Capture the cell that displays the provided text and extract its [X, Y] central coordinate. 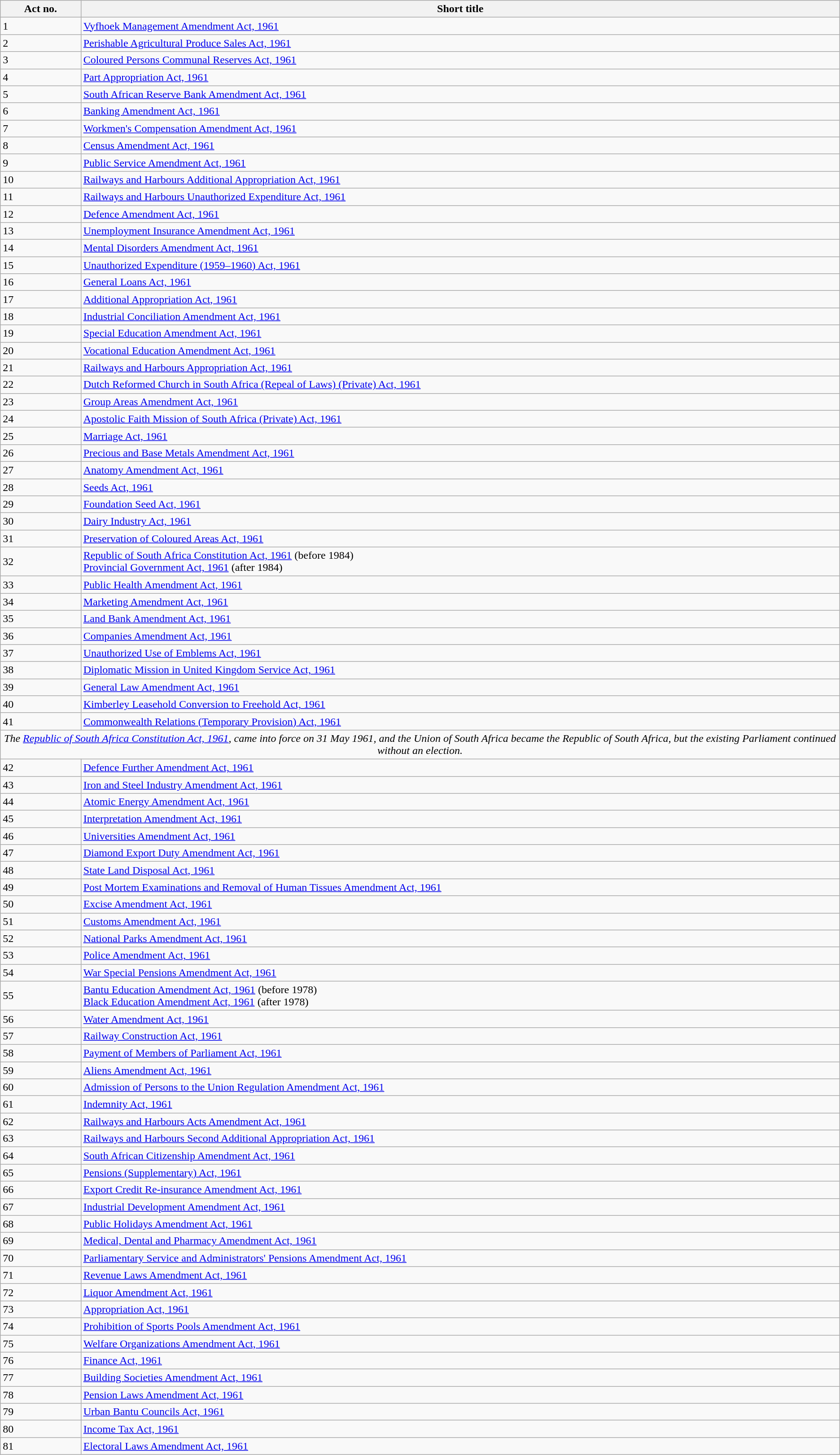
Marketing Amendment Act, 1961 [460, 602]
72 [40, 1292]
Republic of South Africa Constitution Act, 1961 (before 1984) Provincial Government Act, 1961 (after 1984) [460, 562]
Preservation of Coloured Areas Act, 1961 [460, 539]
74 [40, 1326]
80 [40, 1429]
Railways and Harbours Appropriation Act, 1961 [460, 368]
Building Societies Amendment Act, 1961 [460, 1378]
26 [40, 453]
22 [40, 385]
68 [40, 1224]
13 [40, 231]
14 [40, 248]
South African Citizenship Amendment Act, 1961 [460, 1156]
71 [40, 1275]
Prohibition of Sports Pools Amendment Act, 1961 [460, 1326]
Industrial Conciliation Amendment Act, 1961 [460, 316]
81 [40, 1446]
Workmen's Compensation Amendment Act, 1961 [460, 128]
11 [40, 197]
Land Bank Amendment Act, 1961 [460, 619]
Interpretation Amendment Act, 1961 [460, 819]
45 [40, 819]
Iron and Steel Industry Amendment Act, 1961 [460, 785]
Unauthorized Use of Emblems Act, 1961 [460, 653]
Payment of Members of Parliament Act, 1961 [460, 1053]
8 [40, 145]
Apostolic Faith Mission of South Africa (Private) Act, 1961 [460, 419]
60 [40, 1087]
73 [40, 1309]
39 [40, 687]
1 [40, 26]
57 [40, 1036]
44 [40, 802]
40 [40, 704]
30 [40, 522]
Bantu Education Amendment Act, 1961 (before 1978) Black Education Amendment Act, 1961 (after 1978) [460, 995]
Finance Act, 1961 [460, 1361]
General Loans Act, 1961 [460, 282]
78 [40, 1395]
Marriage Act, 1961 [460, 436]
Diplomatic Mission in United Kingdom Service Act, 1961 [460, 670]
Defence Further Amendment Act, 1961 [460, 767]
Aliens Amendment Act, 1961 [460, 1070]
27 [40, 470]
Dutch Reformed Church in South Africa (Repeal of Laws) (Private) Act, 1961 [460, 385]
34 [40, 602]
Appropriation Act, 1961 [460, 1309]
43 [40, 785]
67 [40, 1207]
Industrial Development Amendment Act, 1961 [460, 1207]
61 [40, 1104]
Foundation Seed Act, 1961 [460, 504]
South African Reserve Bank Amendment Act, 1961 [460, 94]
Census Amendment Act, 1961 [460, 145]
41 [40, 721]
4 [40, 77]
Act no. [40, 9]
62 [40, 1122]
52 [40, 938]
18 [40, 316]
51 [40, 921]
69 [40, 1241]
31 [40, 539]
10 [40, 180]
Pension Laws Amendment Act, 1961 [460, 1395]
Electoral Laws Amendment Act, 1961 [460, 1446]
Companies Amendment Act, 1961 [460, 636]
29 [40, 504]
Group Areas Amendment Act, 1961 [460, 402]
Perishable Agricultural Produce Sales Act, 1961 [460, 43]
35 [40, 619]
Special Education Amendment Act, 1961 [460, 333]
Parliamentary Service and Administrators' Pensions Amendment Act, 1961 [460, 1258]
Income Tax Act, 1961 [460, 1429]
76 [40, 1361]
63 [40, 1139]
48 [40, 870]
65 [40, 1173]
Seeds Act, 1961 [460, 487]
36 [40, 636]
Short title [460, 9]
Vyfhoek Management Amendment Act, 1961 [460, 26]
Kimberley Leasehold Conversion to Freehold Act, 1961 [460, 704]
Pensions (Supplementary) Act, 1961 [460, 1173]
7 [40, 128]
59 [40, 1070]
Public Service Amendment Act, 1961 [460, 162]
50 [40, 904]
Unemployment Insurance Amendment Act, 1961 [460, 231]
Welfare Organizations Amendment Act, 1961 [460, 1343]
Indemnity Act, 1961 [460, 1104]
24 [40, 419]
12 [40, 214]
Mental Disorders Amendment Act, 1961 [460, 248]
Precious and Base Metals Amendment Act, 1961 [460, 453]
Atomic Energy Amendment Act, 1961 [460, 802]
State Land Disposal Act, 1961 [460, 870]
Post Mortem Examinations and Removal of Human Tissues Amendment Act, 1961 [460, 887]
46 [40, 836]
National Parks Amendment Act, 1961 [460, 938]
79 [40, 1412]
38 [40, 670]
77 [40, 1378]
Customs Amendment Act, 1961 [460, 921]
58 [40, 1053]
Vocational Education Amendment Act, 1961 [460, 351]
21 [40, 368]
Police Amendment Act, 1961 [460, 955]
Universities Amendment Act, 1961 [460, 836]
Railways and Harbours Acts Amendment Act, 1961 [460, 1122]
Medical, Dental and Pharmacy Amendment Act, 1961 [460, 1241]
32 [40, 562]
70 [40, 1258]
5 [40, 94]
Water Amendment Act, 1961 [460, 1019]
Liquor Amendment Act, 1961 [460, 1292]
Commonwealth Relations (Temporary Provision) Act, 1961 [460, 721]
Public Holidays Amendment Act, 1961 [460, 1224]
19 [40, 333]
War Special Pensions Amendment Act, 1961 [460, 973]
15 [40, 265]
25 [40, 436]
Excise Amendment Act, 1961 [460, 904]
28 [40, 487]
9 [40, 162]
Railways and Harbours Additional Appropriation Act, 1961 [460, 180]
Revenue Laws Amendment Act, 1961 [460, 1275]
47 [40, 853]
54 [40, 973]
Part Appropriation Act, 1961 [460, 77]
75 [40, 1343]
42 [40, 767]
17 [40, 299]
Export Credit Re-insurance Amendment Act, 1961 [460, 1190]
33 [40, 585]
23 [40, 402]
3 [40, 60]
49 [40, 887]
20 [40, 351]
Admission of Persons to the Union Regulation Amendment Act, 1961 [460, 1087]
Railway Construction Act, 1961 [460, 1036]
66 [40, 1190]
Unauthorized Expenditure (1959–1960) Act, 1961 [460, 265]
53 [40, 955]
55 [40, 995]
Public Health Amendment Act, 1961 [460, 585]
Urban Bantu Councils Act, 1961 [460, 1412]
64 [40, 1156]
2 [40, 43]
Banking Amendment Act, 1961 [460, 111]
Diamond Export Duty Amendment Act, 1961 [460, 853]
37 [40, 653]
Additional Appropriation Act, 1961 [460, 299]
Coloured Persons Communal Reserves Act, 1961 [460, 60]
Railways and Harbours Unauthorized Expenditure Act, 1961 [460, 197]
Dairy Industry Act, 1961 [460, 522]
General Law Amendment Act, 1961 [460, 687]
Defence Amendment Act, 1961 [460, 214]
56 [40, 1019]
Railways and Harbours Second Additional Appropriation Act, 1961 [460, 1139]
6 [40, 111]
16 [40, 282]
Anatomy Amendment Act, 1961 [460, 470]
